Extract the [X, Y] coordinate from the center of the cell holding the provided text.  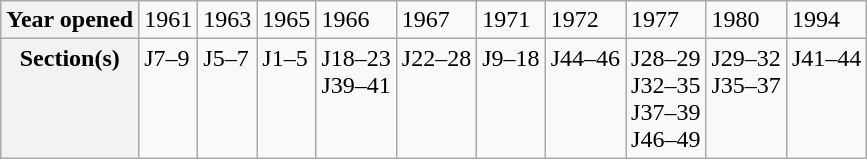
1994 [826, 20]
1977 [666, 20]
1965 [286, 20]
Section(s) [70, 98]
1967 [436, 20]
1963 [228, 20]
J28–29J32–35J37–39J46–49 [666, 98]
J22–28 [436, 98]
1966 [356, 20]
J7–9 [168, 98]
J5–7 [228, 98]
J9–18 [511, 98]
J29–32J35–37 [746, 98]
J18–23J39–41 [356, 98]
J44–46 [585, 98]
Year opened [70, 20]
J1–5 [286, 98]
1971 [511, 20]
1961 [168, 20]
1972 [585, 20]
1980 [746, 20]
J41–44 [826, 98]
